Identify which cell holds the provided text, then report its (x, y) central coordinate. 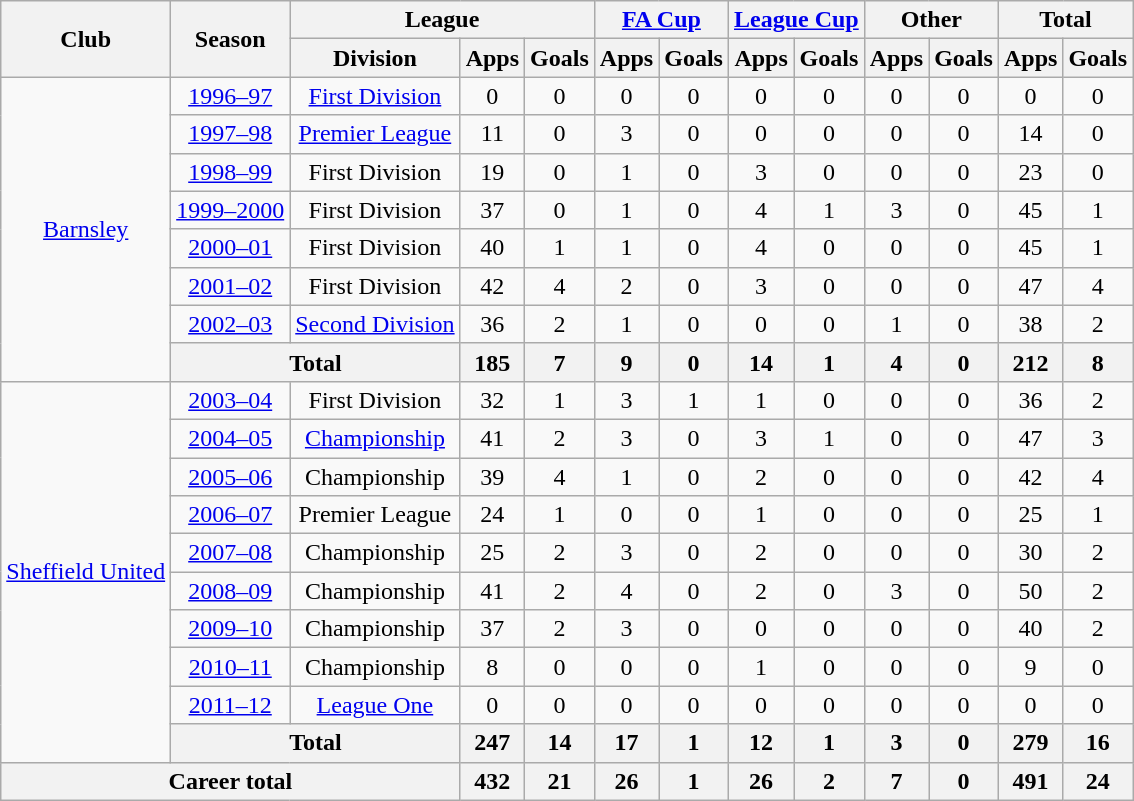
12 (760, 743)
Club (86, 39)
Season (230, 39)
Barnsley (86, 229)
2008–09 (230, 591)
Division (375, 58)
432 (492, 781)
279 (1030, 743)
21 (560, 781)
32 (492, 400)
1996–97 (230, 96)
2006–07 (230, 515)
23 (1030, 172)
Career total (230, 781)
1998–99 (230, 172)
2001–02 (230, 286)
185 (492, 362)
Other (931, 20)
2011–12 (230, 705)
1999–2000 (230, 210)
League One (375, 705)
491 (1030, 781)
38 (1030, 324)
2002–03 (230, 324)
11 (492, 134)
2007–08 (230, 553)
Second Division (375, 324)
2005–06 (230, 477)
Sheffield United (86, 572)
50 (1030, 591)
League (442, 20)
247 (492, 743)
2000–01 (230, 248)
2004–05 (230, 438)
30 (1030, 553)
1997–98 (230, 134)
39 (492, 477)
2003–04 (230, 400)
2009–10 (230, 629)
League Cup (796, 20)
16 (1098, 743)
2010–11 (230, 667)
17 (626, 743)
FA Cup (661, 20)
212 (1030, 362)
19 (492, 172)
